Scan for the cell matching the given text and deliver its (x, y) coordinate at center. 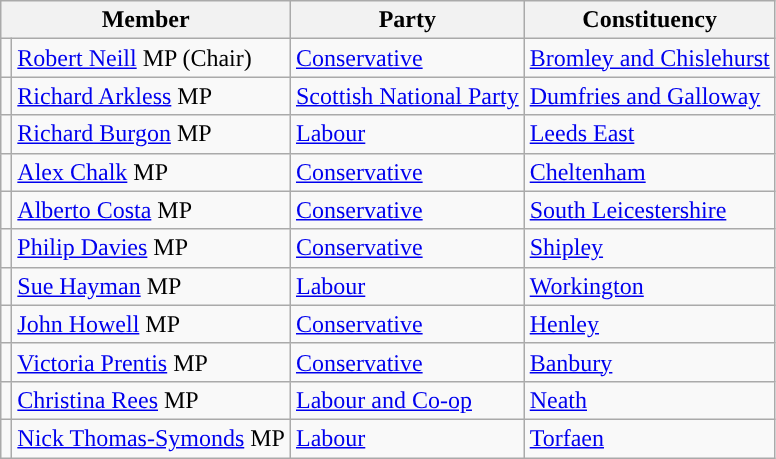
Richard Arkless MP (152, 96)
Constituency (650, 20)
South Leicestershire (650, 210)
Henley (650, 324)
Neath (650, 400)
Member (146, 20)
Scottish National Party (407, 96)
Richard Burgon MP (152, 134)
Party (407, 20)
Workington (650, 286)
Shipley (650, 248)
Alberto Costa MP (152, 210)
Bromley and Chislehurst (650, 58)
Torfaen (650, 438)
Alex Chalk MP (152, 172)
Labour and Co-op (407, 400)
Leeds East (650, 134)
Banbury (650, 362)
Victoria Prentis MP (152, 362)
Philip Davies MP (152, 248)
Nick Thomas-Symonds MP (152, 438)
John Howell MP (152, 324)
Christina Rees MP (152, 400)
Robert Neill MP (Chair) (152, 58)
Cheltenham (650, 172)
Dumfries and Galloway (650, 96)
Sue Hayman MP (152, 286)
